Output the [x, y] coordinate of the center of the cell containing the given text.  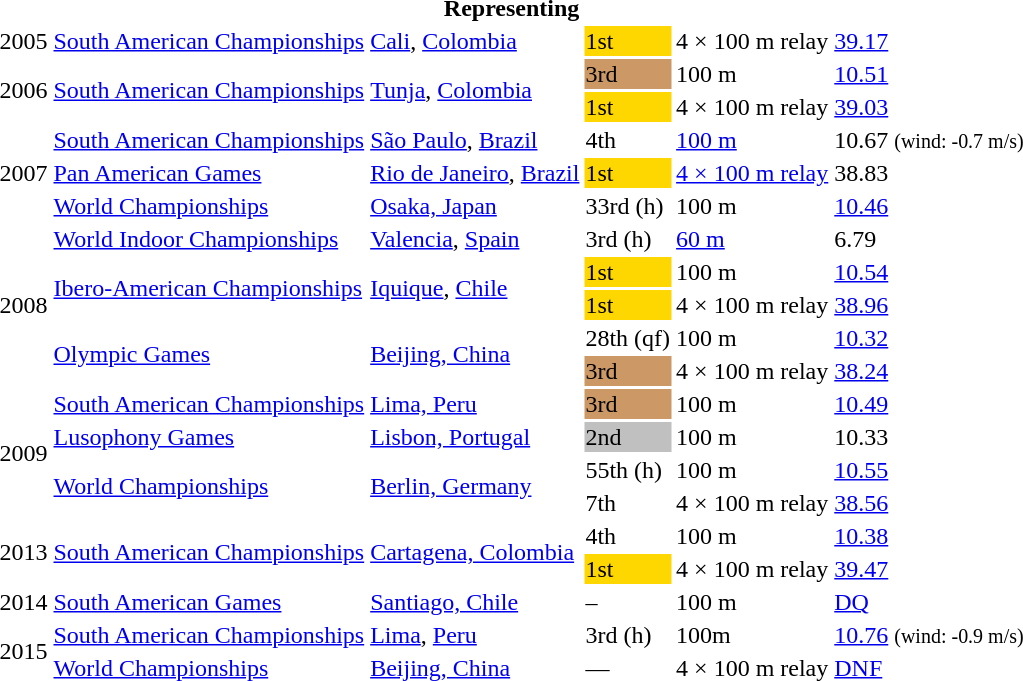
7th [628, 503]
Santiago, Chile [475, 602]
Valencia, Spain [475, 239]
100m [752, 635]
60 m [752, 239]
Beijing, China [475, 354]
2nd [628, 437]
South American Games [209, 602]
São Paulo, Brazil [475, 140]
Osaka, Japan [475, 206]
Lusophony Games [209, 437]
Tunja, Colombia [475, 90]
55th (h) [628, 470]
Cartagena, Colombia [475, 552]
Rio de Janeiro, Brazil [475, 173]
Cali, Colombia [475, 41]
Pan American Games [209, 173]
– [628, 602]
Ibero-American Championships [209, 288]
Berlin, Germany [475, 486]
Lisbon, Portugal [475, 437]
Olympic Games [209, 354]
Iquique, Chile [475, 288]
World Indoor Championships [209, 239]
28th (qf) [628, 338]
33rd (h) [628, 206]
